Pinpoint the cell where the given text exists, returning its [X, Y] midpoint coordinate. 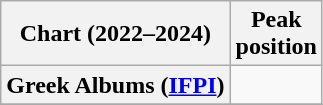
Chart (2022–2024) [116, 34]
Peakposition [276, 34]
Greek Albums (IFPI) [116, 85]
